Capture the cell that displays the provided text and extract its [x, y] central coordinate. 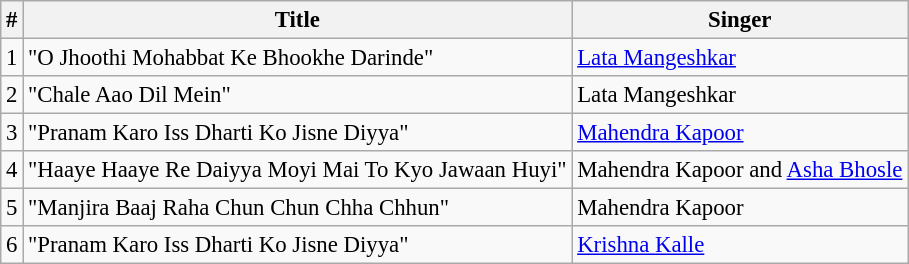
Title [298, 20]
# [12, 20]
"O Jhoothi Mohabbat Ke Bhookhe Darinde" [298, 58]
"Haaye Haaye Re Daiyya Moyi Mai To Kyo Jawaan Huyi" [298, 170]
"Chale Aao Dil Mein" [298, 95]
6 [12, 245]
3 [12, 133]
Singer [740, 20]
Krishna Kalle [740, 245]
5 [12, 208]
Mahendra Kapoor and Asha Bhosle [740, 170]
2 [12, 95]
4 [12, 170]
1 [12, 58]
"Manjira Baaj Raha Chun Chun Chha Chhun" [298, 208]
